Search for the cell housing the specified text and yield its [x, y] center coordinate. 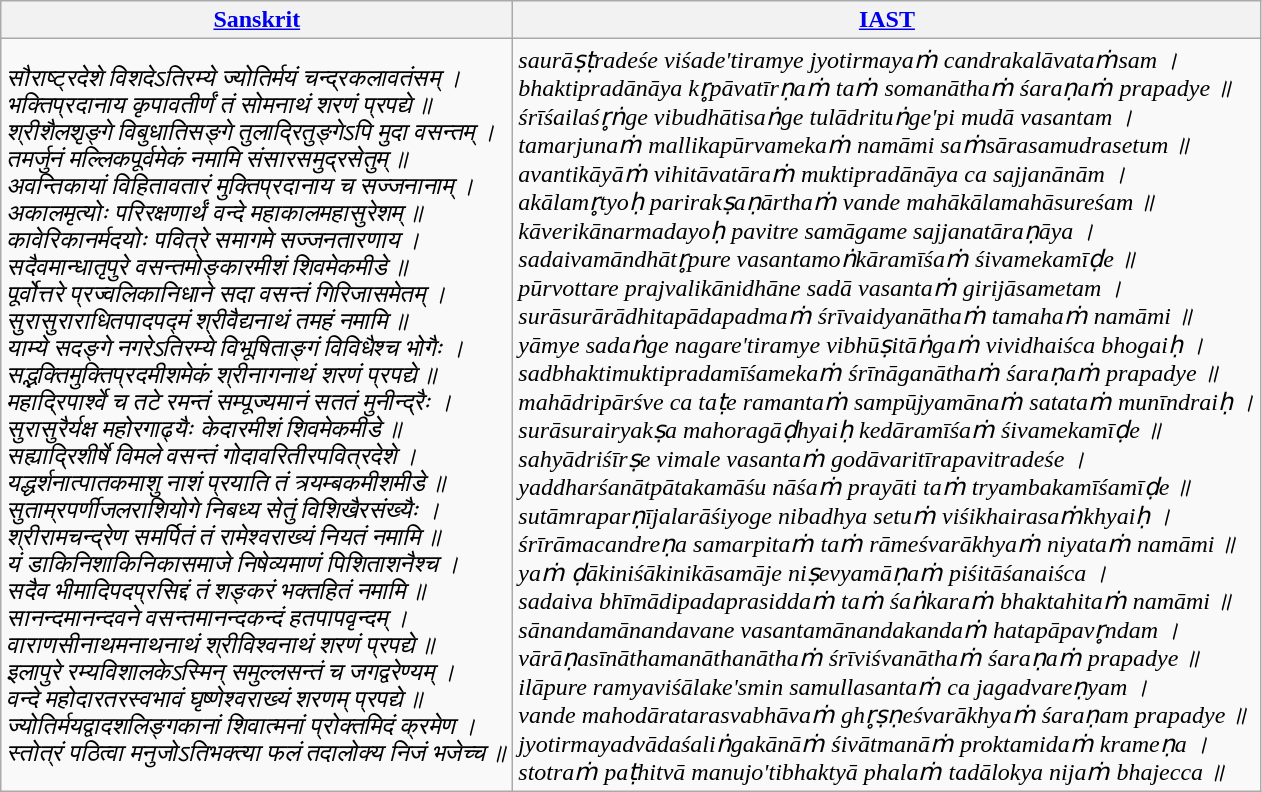
IAST [887, 20]
Sanskrit [257, 20]
